Detect which cell encompasses the target text, then output its [X, Y] center coordinate. 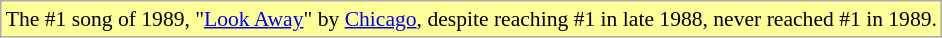
The #1 song of 1989, "Look Away" by Chicago, despite reaching #1 in late 1988, never reached #1 in 1989. [472, 19]
